Detect which cell encompasses the target text, then output its [X, Y] center coordinate. 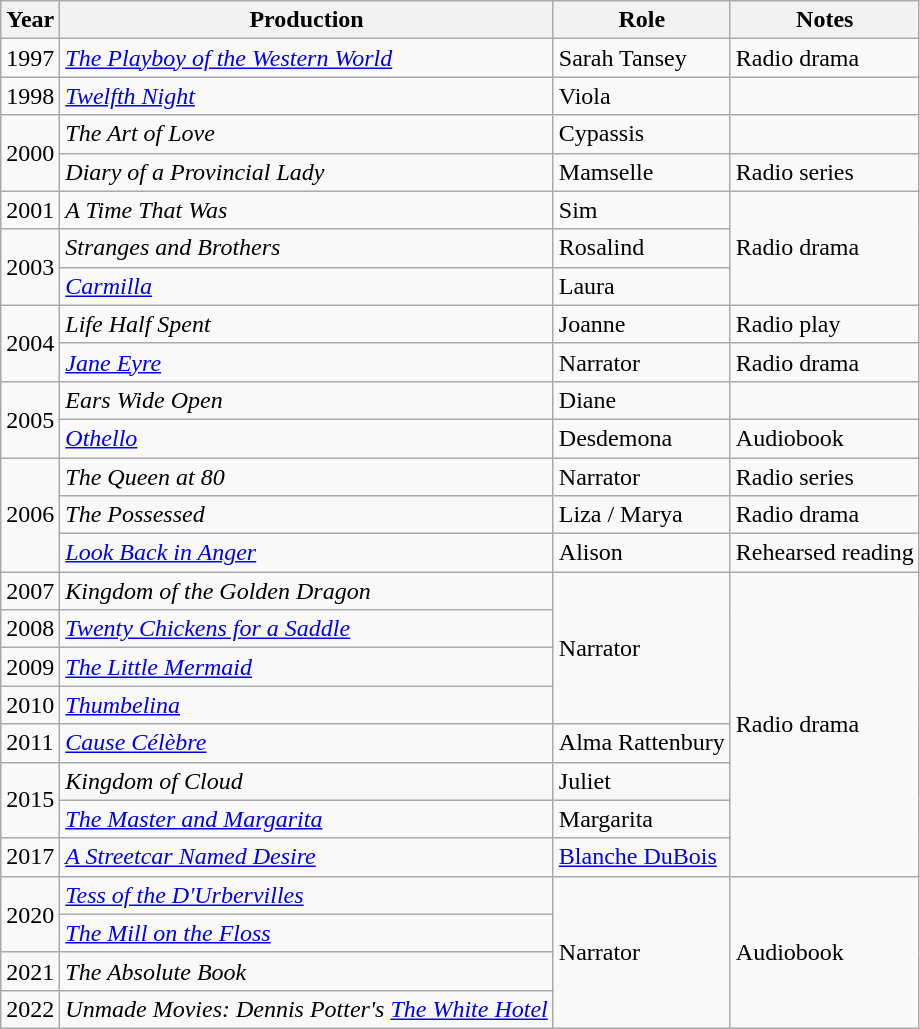
The Mill on the Floss [306, 933]
Tess of the D'Urbervilles [306, 895]
2007 [30, 591]
Radio play [824, 324]
Diary of a Provincial Lady [306, 172]
Othello [306, 438]
Margarita [642, 819]
1998 [30, 96]
2004 [30, 343]
Thumbelina [306, 705]
Year [30, 20]
2022 [30, 1009]
Desdemona [642, 438]
Laura [642, 286]
The Queen at 80 [306, 477]
Diane [642, 400]
The Little Mermaid [306, 667]
Life Half Spent [306, 324]
2021 [30, 971]
Mamselle [642, 172]
A Time That Was [306, 210]
Kingdom of the Golden Dragon [306, 591]
2015 [30, 800]
The Art of Love [306, 134]
Juliet [642, 781]
Carmilla [306, 286]
2010 [30, 705]
Joanne [642, 324]
2001 [30, 210]
The Playboy of the Western World [306, 58]
2003 [30, 267]
Viola [642, 96]
The Absolute Book [306, 971]
Kingdom of Cloud [306, 781]
2009 [30, 667]
A Streetcar Named Desire [306, 857]
The Master and Margarita [306, 819]
Production [306, 20]
2005 [30, 419]
2020 [30, 914]
Liza / Marya [642, 515]
2008 [30, 629]
Blanche DuBois [642, 857]
Sim [642, 210]
2006 [30, 515]
Cause Célèbre [306, 743]
The Possessed [306, 515]
Sarah Tansey [642, 58]
Cypassis [642, 134]
Ears Wide Open [306, 400]
Rosalind [642, 248]
Notes [824, 20]
Twelfth Night [306, 96]
2000 [30, 153]
2017 [30, 857]
Alison [642, 553]
Alma Rattenbury [642, 743]
2011 [30, 743]
1997 [30, 58]
Role [642, 20]
Stranges and Brothers [306, 248]
Unmade Movies: Dennis Potter's The White Hotel [306, 1009]
Look Back in Anger [306, 553]
Rehearsed reading [824, 553]
Jane Eyre [306, 362]
Twenty Chickens for a Saddle [306, 629]
